Return (X, Y) of the center of cell containing provided text 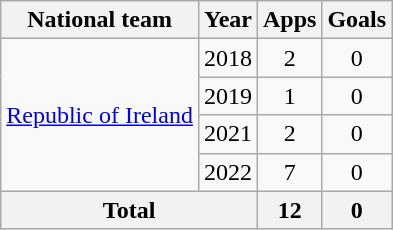
Apps (289, 20)
2022 (228, 172)
2019 (228, 96)
Year (228, 20)
2021 (228, 134)
Goals (357, 20)
National team (100, 20)
Total (130, 210)
1 (289, 96)
Republic of Ireland (100, 115)
12 (289, 210)
7 (289, 172)
2018 (228, 58)
